Output the (X, Y) coordinate of the center of the cell containing the given text.  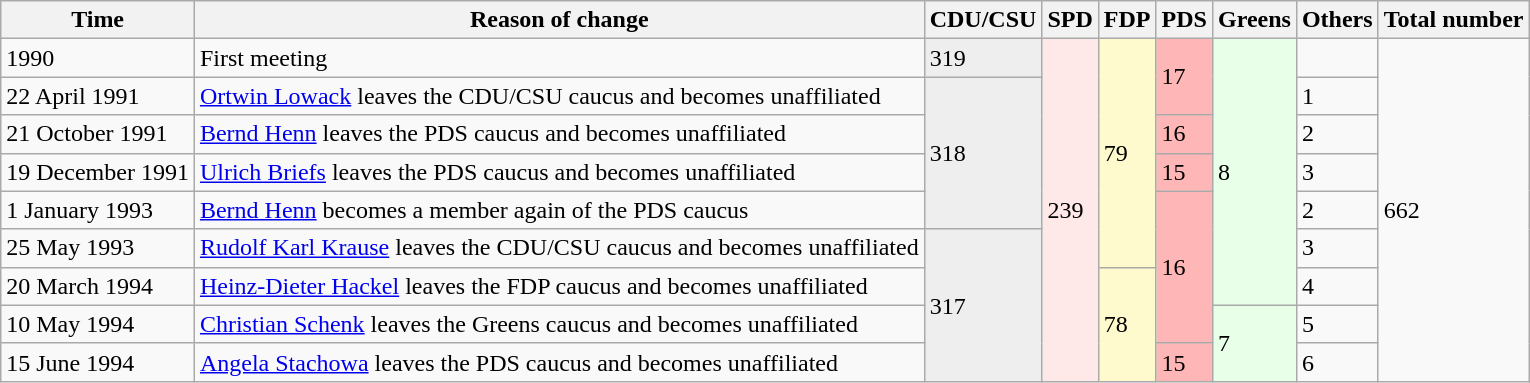
662 (1454, 210)
22 April 1991 (98, 96)
First meeting (559, 58)
239 (1070, 210)
Reason of change (559, 20)
Bernd Henn leaves the PDS caucus and becomes unaffiliated (559, 134)
PDS (1184, 20)
10 May 1994 (98, 324)
Total number (1454, 20)
Others (1337, 20)
317 (983, 305)
5 (1337, 324)
SPD (1070, 20)
1990 (98, 58)
4 (1337, 286)
8 (1254, 172)
FDP (1127, 20)
25 May 1993 (98, 248)
Bernd Henn becomes a member again of the PDS caucus (559, 210)
Greens (1254, 20)
21 October 1991 (98, 134)
1 January 1993 (98, 210)
20 March 1994 (98, 286)
Heinz-Dieter Hackel leaves the FDP caucus and becomes unaffiliated (559, 286)
Christian Schenk leaves the Greens caucus and becomes unaffiliated (559, 324)
1 (1337, 96)
6 (1337, 362)
15 June 1994 (98, 362)
318 (983, 153)
Time (98, 20)
319 (983, 58)
79 (1127, 153)
Ortwin Lowack leaves the CDU/CSU caucus and becomes unaffiliated (559, 96)
78 (1127, 324)
19 December 1991 (98, 172)
Ulrich Briefs leaves the PDS caucus and becomes unaffiliated (559, 172)
CDU/CSU (983, 20)
Rudolf Karl Krause leaves the CDU/CSU caucus and becomes unaffiliated (559, 248)
17 (1184, 77)
7 (1254, 343)
Angela Stachowa leaves the PDS caucus and becomes unaffiliated (559, 362)
